From the cell containing the given text, extract its center point as [X, Y] coordinate. 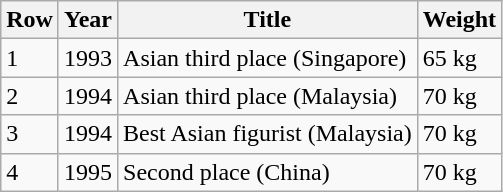
Second place (China) [268, 172]
Title [268, 20]
Asian third place (Singapore) [268, 58]
1993 [88, 58]
Asian third place (Malaysia) [268, 96]
2 [30, 96]
Year [88, 20]
1995 [88, 172]
Best Asian figurist (Malaysia) [268, 134]
Weight [459, 20]
65 kg [459, 58]
Row [30, 20]
3 [30, 134]
1 [30, 58]
4 [30, 172]
